Locate the cell with the specified text and output its [X, Y] center coordinate. 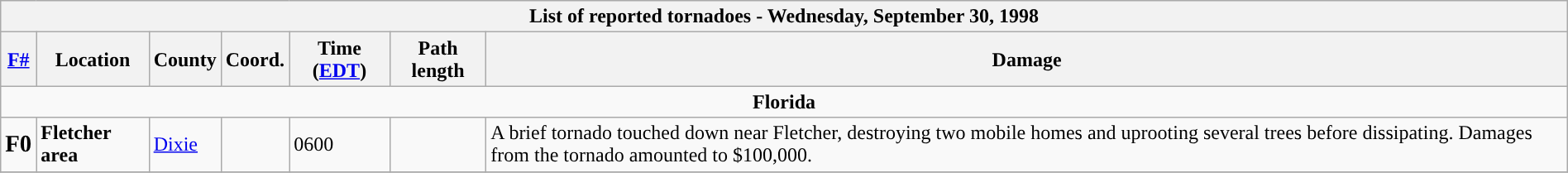
List of reported tornadoes - Wednesday, September 30, 1998 [784, 17]
Damage [1027, 60]
Coord. [255, 60]
Dixie [185, 144]
0600 [340, 144]
County [185, 60]
Location [93, 60]
Fletcher area [93, 144]
F# [18, 60]
Time (EDT) [340, 60]
Path length [438, 60]
F0 [18, 144]
Florida [784, 102]
